Return (X, Y) of the center of cell containing provided text 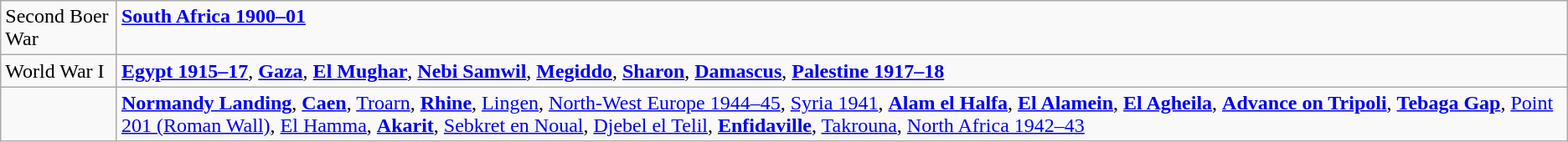
Second Boer War (59, 28)
World War I (59, 71)
South Africa 1900–01 (842, 28)
Egypt 1915–17, Gaza, El Mughar, Nebi Samwil, Megiddo, Sharon, Damascus, Palestine 1917–18 (842, 71)
